Extract the (X, Y) coordinate from the center of the cell holding the provided text.  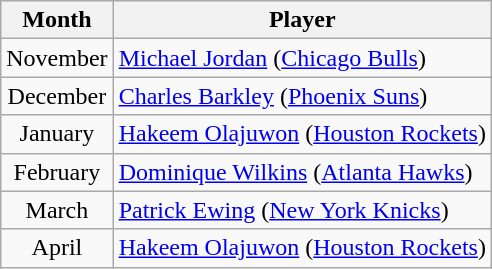
Player (302, 20)
March (57, 210)
April (57, 248)
November (57, 58)
February (57, 172)
January (57, 134)
Month (57, 20)
Michael Jordan (Chicago Bulls) (302, 58)
Charles Barkley (Phoenix Suns) (302, 96)
Dominique Wilkins (Atlanta Hawks) (302, 172)
Patrick Ewing (New York Knicks) (302, 210)
December (57, 96)
